Return [x, y] of the center of cell containing provided text 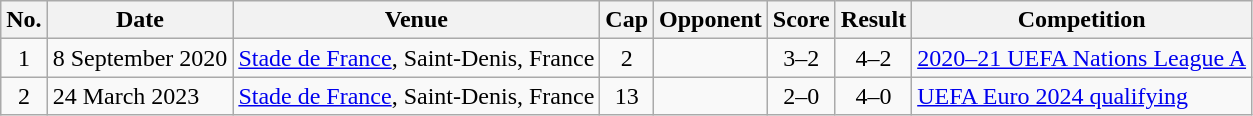
8 September 2020 [140, 58]
13 [627, 96]
No. [24, 20]
UEFA Euro 2024 qualifying [1082, 96]
Cap [627, 20]
24 March 2023 [140, 96]
Competition [1082, 20]
3–2 [801, 58]
Date [140, 20]
Opponent [711, 20]
4–0 [873, 96]
2–0 [801, 96]
Venue [416, 20]
2020–21 UEFA Nations League A [1082, 58]
Score [801, 20]
Result [873, 20]
1 [24, 58]
4–2 [873, 58]
